Determine the [X, Y] coordinate at the center of the cell enclosing the given text.  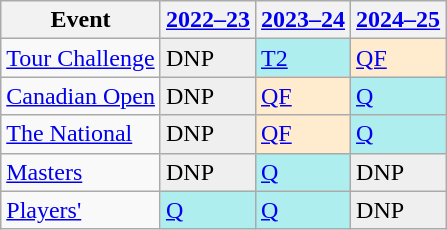
T2 [302, 58]
Tour Challenge [81, 58]
Masters [81, 172]
Event [81, 20]
2022–23 [208, 20]
The National [81, 134]
Players' [81, 210]
Canadian Open [81, 96]
2023–24 [302, 20]
2024–25 [398, 20]
